Pinpoint the cell where the given text exists, returning its (x, y) midpoint coordinate. 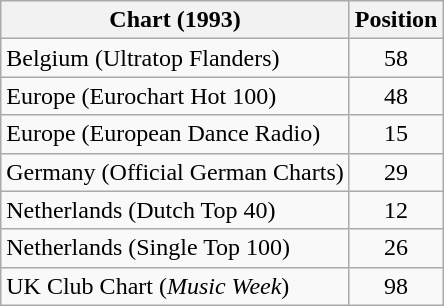
Europe (Eurochart Hot 100) (175, 96)
Position (396, 20)
58 (396, 58)
Germany (Official German Charts) (175, 172)
15 (396, 134)
98 (396, 286)
48 (396, 96)
Belgium (Ultratop Flanders) (175, 58)
26 (396, 248)
Netherlands (Dutch Top 40) (175, 210)
Europe (European Dance Radio) (175, 134)
UK Club Chart (Music Week) (175, 286)
Netherlands (Single Top 100) (175, 248)
Chart (1993) (175, 20)
29 (396, 172)
12 (396, 210)
